For the text-containing cell, return its midpoint in [x, y] coordinate format. 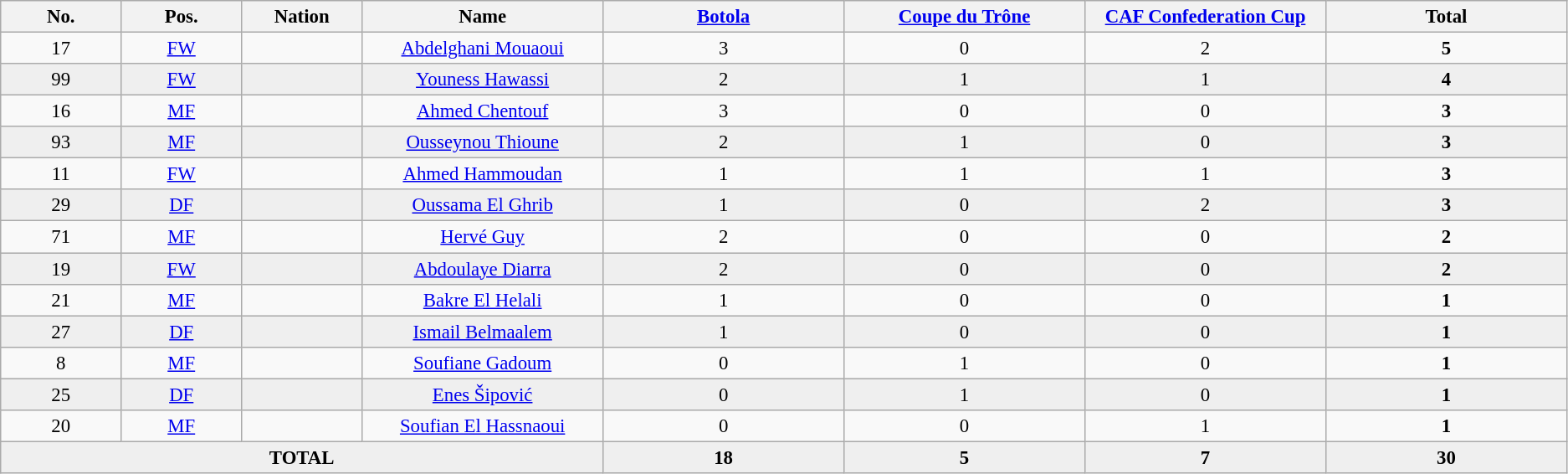
99 [61, 80]
Abdelghani Mouaoui [483, 49]
No. [61, 17]
Ousseynou Thioune [483, 142]
30 [1446, 457]
16 [61, 111]
TOTAL [302, 457]
Youness Hawassi [483, 80]
Pos. [182, 17]
Total [1446, 17]
Ahmed Hammoudan [483, 174]
17 [61, 49]
Botola [724, 17]
Ahmed Chentouf [483, 111]
Ismail Belmaalem [483, 332]
20 [61, 426]
71 [61, 237]
93 [61, 142]
Nation [302, 17]
Abdoulaye Diarra [483, 269]
11 [61, 174]
Name [483, 17]
19 [61, 269]
7 [1206, 457]
Enes Šipović [483, 394]
Soufian El Hassnaoui [483, 426]
4 [1446, 80]
27 [61, 332]
25 [61, 394]
18 [724, 457]
21 [61, 300]
Coupe du Trône [965, 17]
Bakre El Helali [483, 300]
Hervé Guy [483, 237]
29 [61, 205]
Oussama El Ghrib [483, 205]
Soufiane Gadoum [483, 363]
CAF Confederation Cup [1206, 17]
8 [61, 363]
